Provide the [X, Y] coordinate of the cell's center where the given text is located.  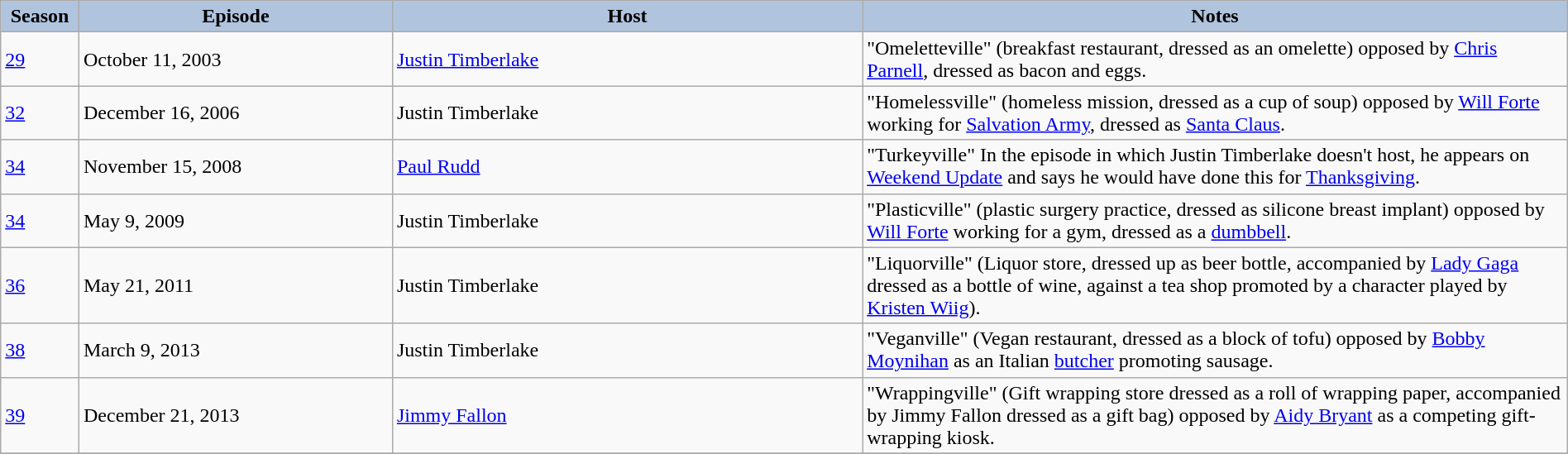
November 15, 2008 [235, 167]
29 [40, 60]
36 [40, 285]
"Plasticville" (plastic surgery practice, dressed as silicone breast implant) opposed by Will Forte working for a gym, dressed as a dumbbell. [1216, 220]
May 9, 2009 [235, 220]
"Turkeyville" In the episode in which Justin Timberlake doesn't host, he appears on Weekend Update and says he would have done this for Thanksgiving. [1216, 167]
Host [627, 17]
Episode [235, 17]
"Omeletteville" (breakfast restaurant, dressed as an omelette) opposed by Chris Parnell, dressed as bacon and eggs. [1216, 60]
39 [40, 415]
October 11, 2003 [235, 60]
Paul Rudd [627, 167]
"Veganville" (Vegan restaurant, dressed as a block of tofu) opposed by Bobby Moynihan as an Italian butcher promoting sausage. [1216, 351]
May 21, 2011 [235, 285]
38 [40, 351]
32 [40, 112]
March 9, 2013 [235, 351]
Jimmy Fallon [627, 415]
"Homelessville" (homeless mission, dressed as a cup of soup) opposed by Will Forte working for Salvation Army, dressed as Santa Claus. [1216, 112]
Notes [1216, 17]
Season [40, 17]
December 21, 2013 [235, 415]
December 16, 2006 [235, 112]
